Search for the cell housing the specified text and yield its [X, Y] center coordinate. 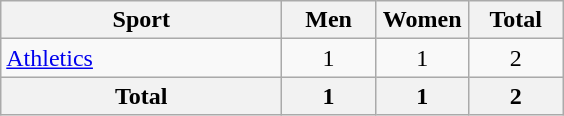
Women [422, 20]
Men [329, 20]
Sport [142, 20]
Athletics [142, 58]
